Capture the cell that displays the provided text and extract its [x, y] central coordinate. 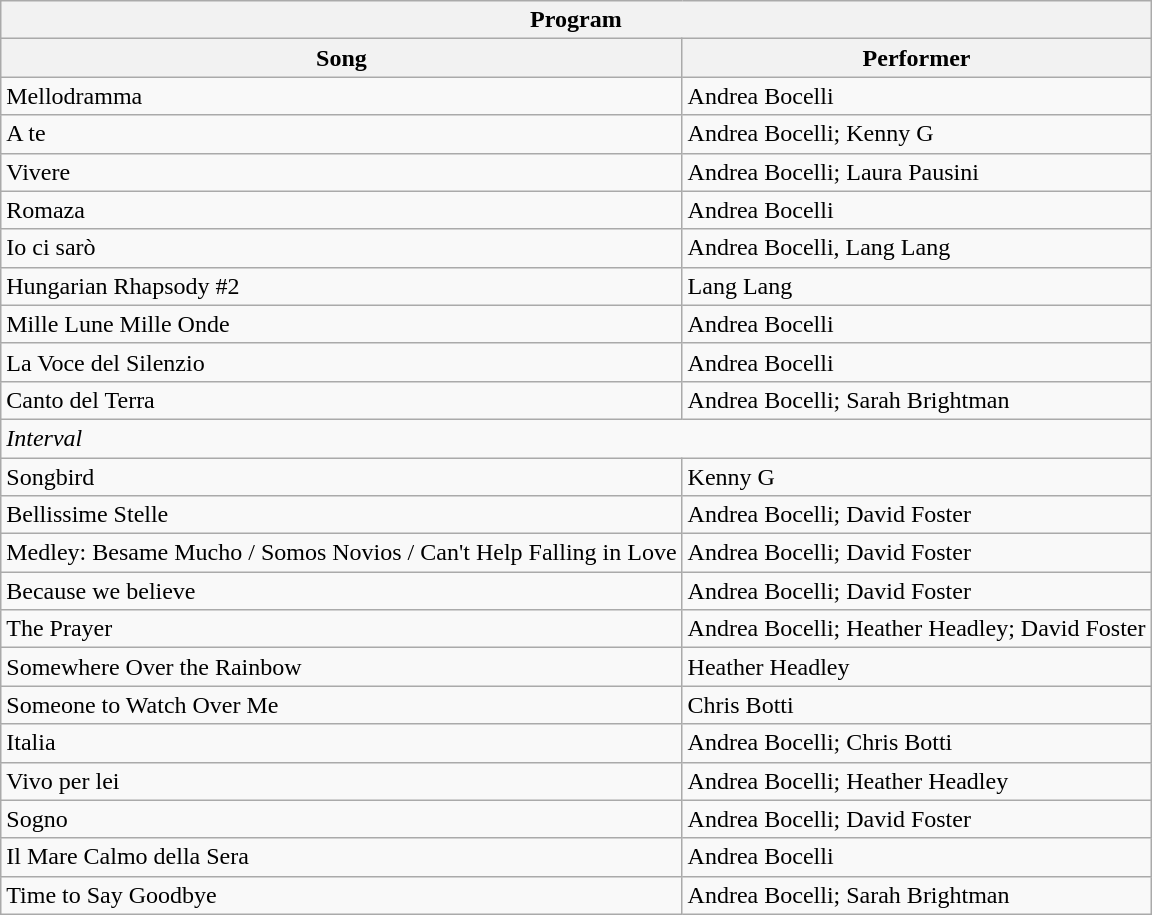
Because we believe [342, 591]
Romaza [342, 210]
Program [576, 20]
Andrea Bocelli; Kenny G [916, 134]
Bellissime Stelle [342, 515]
Mellodramma [342, 96]
Time to Say Goodbye [342, 895]
Andrea Bocelli; Laura Pausini [916, 172]
Lang Lang [916, 286]
Vivo per lei [342, 781]
The Prayer [342, 629]
Somewhere Over the Rainbow [342, 667]
Heather Headley [916, 667]
A te [342, 134]
Andrea Bocelli; Heather Headley [916, 781]
La Voce del Silenzio [342, 362]
Canto del Terra [342, 400]
Kenny G [916, 477]
Io ci sarò [342, 248]
Vivere [342, 172]
Hungarian Rhapsody #2 [342, 286]
Andrea Bocelli; Heather Headley; David Foster [916, 629]
Someone to Watch Over Me [342, 705]
Chris Botti [916, 705]
Il Mare Calmo della Sera [342, 857]
Sogno [342, 819]
Andrea Bocelli, Lang Lang [916, 248]
Mille Lune Mille Onde [342, 324]
Performer [916, 58]
Medley: Besame Mucho / Somos Novios / Can't Help Falling in Love [342, 553]
Song [342, 58]
Songbird [342, 477]
Andrea Bocelli; Chris Botti [916, 743]
Interval [576, 438]
Italia [342, 743]
